Locate the cell with the specified text and output its [x, y] center coordinate. 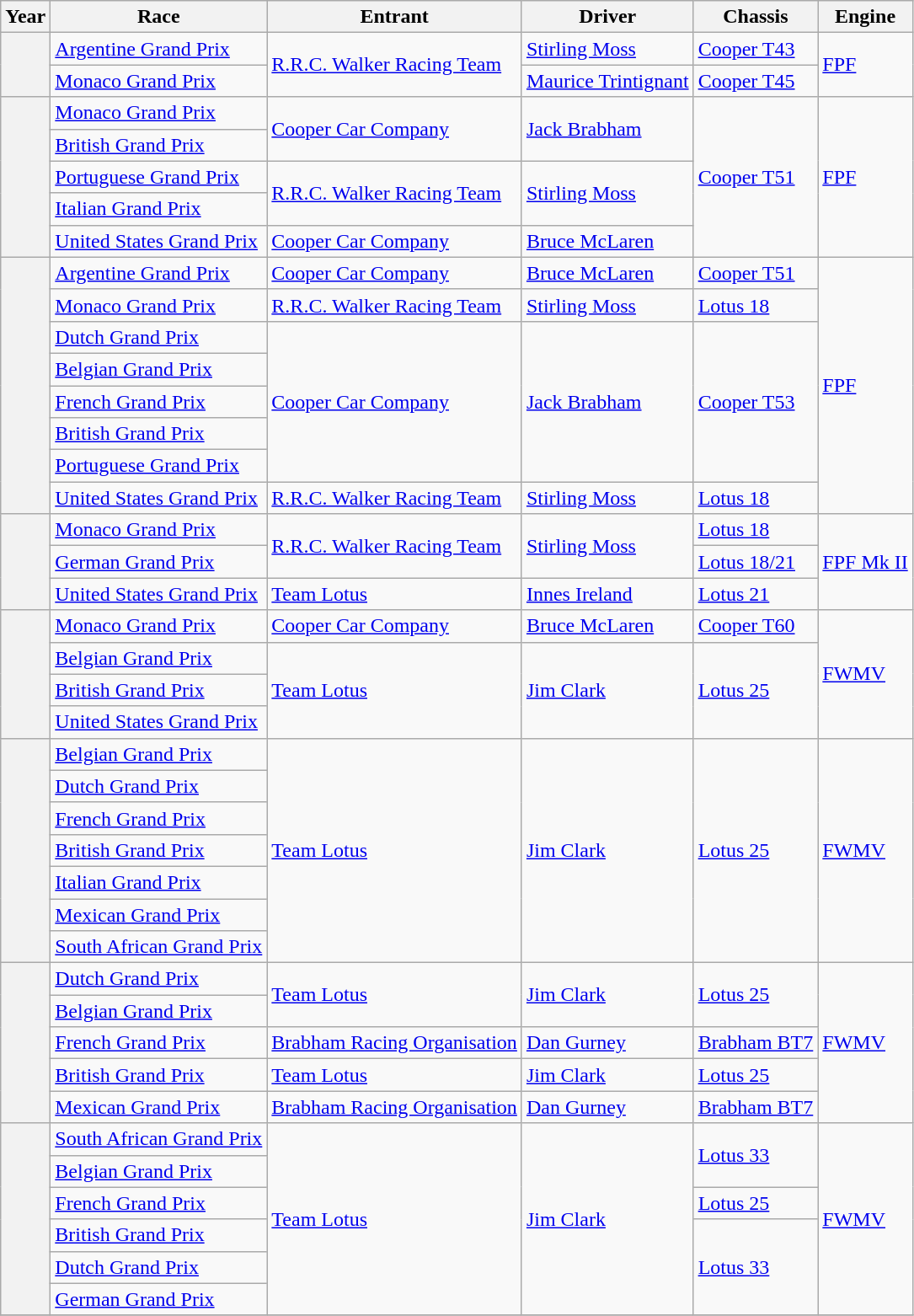
Year [25, 17]
Driver [607, 17]
Race [158, 17]
Cooper T60 [756, 626]
Cooper T53 [756, 401]
Engine [865, 17]
Cooper T45 [756, 81]
Cooper T43 [756, 49]
Chassis [756, 17]
Lotus 21 [756, 594]
Lotus 18/21 [756, 562]
FPF Mk II [865, 562]
Maurice Trintignant [607, 81]
Innes Ireland [607, 594]
Entrant [394, 17]
